For the text-containing cell, return its midpoint in [X, Y] coordinate format. 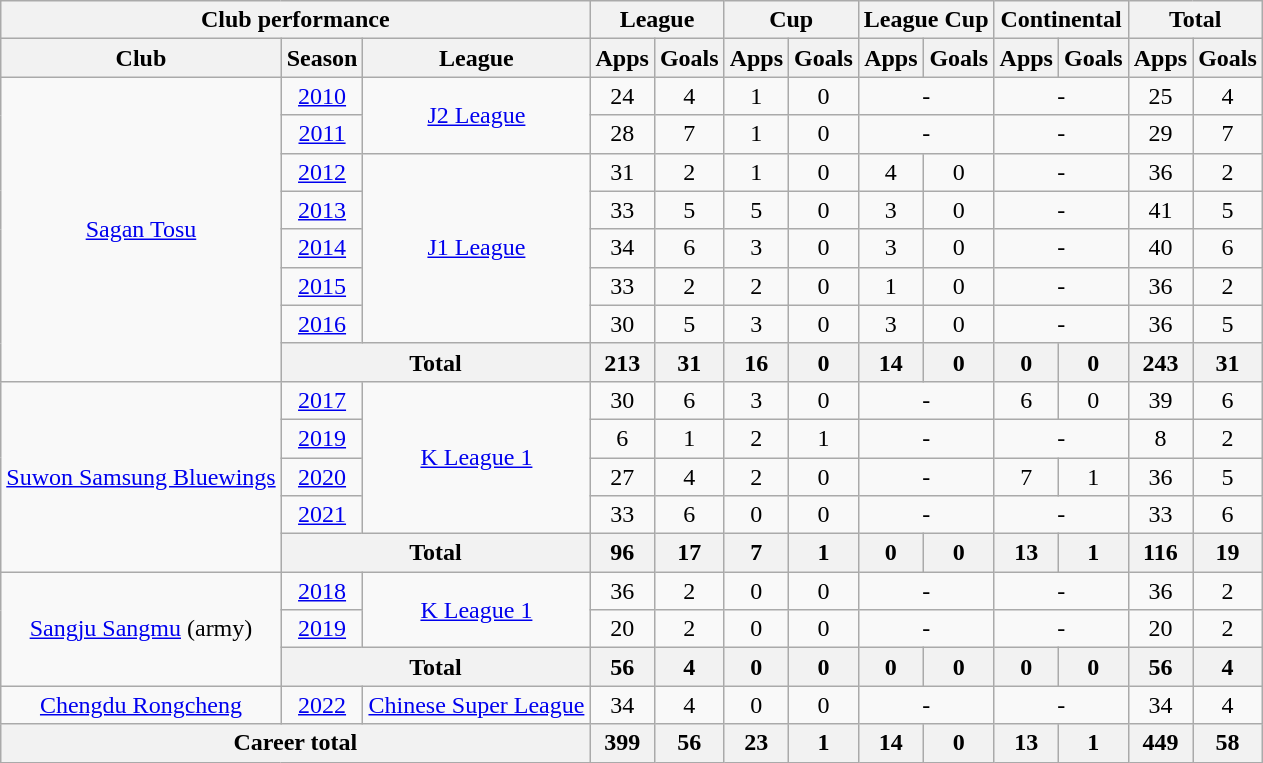
25 [1160, 96]
Continental [1061, 20]
2014 [322, 248]
213 [622, 362]
League Cup [926, 20]
Club performance [296, 20]
8 [1160, 438]
2015 [322, 286]
19 [1228, 553]
29 [1160, 134]
Chengdu Rongcheng [141, 705]
399 [622, 743]
Cup [791, 20]
2022 [322, 705]
2018 [322, 591]
16 [756, 362]
Season [322, 58]
116 [1160, 553]
Chinese Super League [476, 705]
2010 [322, 96]
Sagan Tosu [141, 229]
2021 [322, 515]
2011 [322, 134]
58 [1228, 743]
2013 [322, 210]
2012 [322, 172]
2016 [322, 324]
41 [1160, 210]
27 [622, 477]
39 [1160, 400]
449 [1160, 743]
Suwon Samsung Bluewings [141, 476]
17 [689, 553]
96 [622, 553]
24 [622, 96]
J2 League [476, 115]
28 [622, 134]
40 [1160, 248]
J1 League [476, 248]
23 [756, 743]
Club [141, 58]
243 [1160, 362]
Sangju Sangmu (army) [141, 629]
2020 [322, 477]
Career total [296, 743]
2017 [322, 400]
